Return (x, y) of the center of cell containing provided text 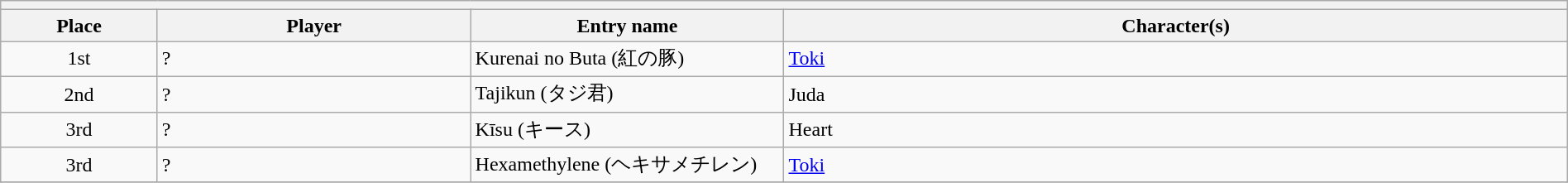
Hexamethylene (ヘキサメチレン) (627, 166)
Heart (1176, 129)
Kurenai no Buta (紅の豚) (627, 60)
Place (79, 26)
Character(s) (1176, 26)
2nd (79, 94)
Juda (1176, 94)
Entry name (627, 26)
Player (314, 26)
1st (79, 60)
Tajikun (タジ君) (627, 94)
Kīsu (キース) (627, 129)
